Determine the (x, y) coordinate at the center of the cell enclosing the given text.  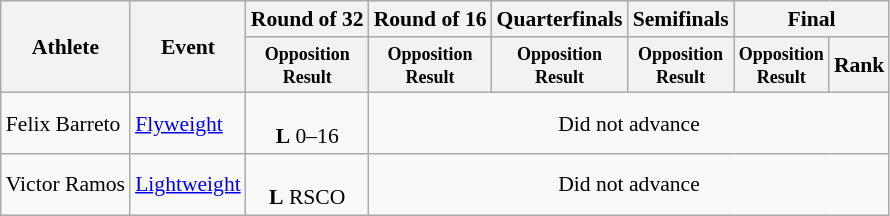
Final (812, 19)
L RSCO (308, 184)
Athlete (66, 47)
Flyweight (188, 124)
Event (188, 47)
L 0–16 (308, 124)
Felix Barreto (66, 124)
Quarterfinals (560, 19)
Semifinals (681, 19)
Rank (860, 65)
Round of 16 (430, 19)
Victor Ramos (66, 184)
Lightweight (188, 184)
Round of 32 (308, 19)
